Provide the (x, y) coordinate of the cell's center where the given text is located.  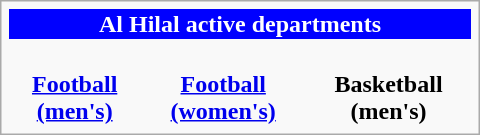
Football(women's) (223, 84)
Al Hilal active departments (240, 24)
Football(men's) (74, 84)
Basketball(men's) (388, 84)
